For the text-containing cell, return its midpoint in (x, y) coordinate format. 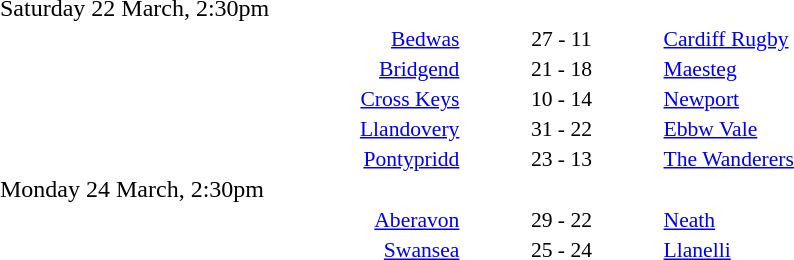
29 - 22 (561, 220)
21 - 18 (561, 68)
31 - 22 (561, 128)
10 - 14 (561, 98)
23 - 13 (561, 158)
27 - 11 (561, 38)
